Scan for the cell matching the given text and deliver its (x, y) coordinate at center. 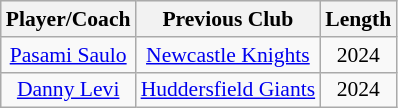
Pasami Saulo (68, 55)
Huddersfield Giants (228, 90)
Length (358, 19)
Player/Coach (68, 19)
Newcastle Knights (228, 55)
Danny Levi (68, 90)
Previous Club (228, 19)
